Search for the cell housing the specified text and yield its [X, Y] center coordinate. 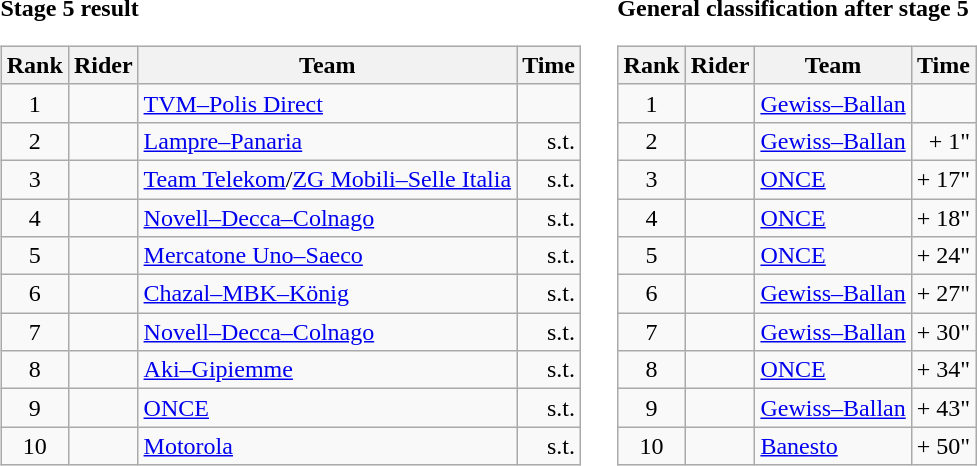
Mercatone Uno–Saeco [328, 256]
Aki–Gipiemme [328, 370]
Lampre–Panaria [328, 141]
Chazal–MBK–König [328, 294]
Team Telekom/ZG Mobili–Selle Italia [328, 179]
+ 17" [943, 179]
+ 50" [943, 446]
Banesto [833, 446]
+ 34" [943, 370]
+ 30" [943, 332]
+ 27" [943, 294]
Motorola [328, 446]
+ 43" [943, 408]
+ 18" [943, 217]
+ 24" [943, 256]
+ 1" [943, 141]
TVM–Polis Direct [328, 103]
